Detect which cell encompasses the target text, then output its (x, y) center coordinate. 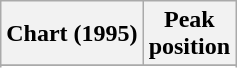
Peakposition (189, 34)
Chart (1995) (72, 34)
